For the text-containing cell, return its midpoint in (X, Y) coordinate format. 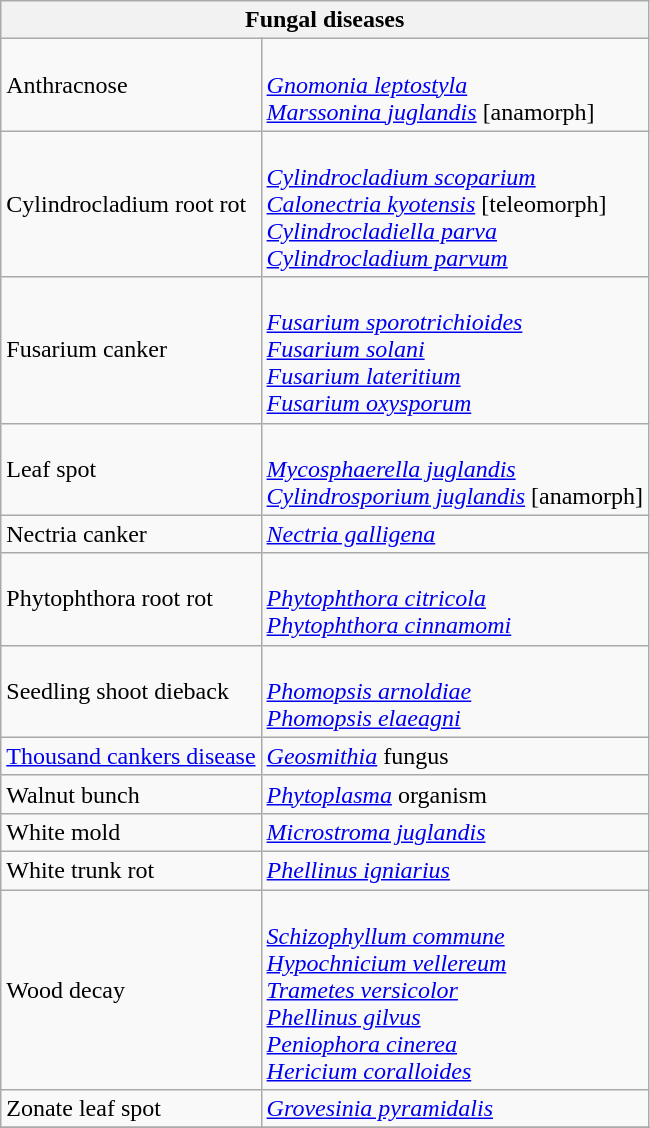
Fusarium canker (131, 350)
White trunk rot (131, 870)
Leaf spot (131, 469)
Wood decay (131, 990)
Phytoplasma organism (454, 794)
Thousand cankers disease (131, 756)
Fusarium sporotrichioides Fusarium solani Fusarium lateritium Fusarium oxysporum (454, 350)
Cylindrocladium root rot (131, 204)
Walnut bunch (131, 794)
Phellinus igniarius (454, 870)
Phytophthora citricola Phytophthora cinnamomi (454, 599)
Grovesinia pyramidalis (454, 1109)
Nectria canker (131, 534)
Seedling shoot dieback (131, 691)
Phytophthora root rot (131, 599)
Microstroma juglandis (454, 832)
Cylindrocladium scoparium Calonectria kyotensis [teleomorph] Cylindrocladiella parva Cylindrocladium parvum (454, 204)
Gnomonia leptostyla Marssonina juglandis [anamorph] (454, 85)
Schizophyllum commune Hypochnicium vellereum Trametes versicolor Phellinus gilvus Peniophora cinerea Hericium coralloides (454, 990)
Geosmithia fungus (454, 756)
Fungal diseases (325, 20)
Phomopsis arnoldiae Phomopsis elaeagni (454, 691)
White mold (131, 832)
Mycosphaerella juglandis Cylindrosporium juglandis [anamorph] (454, 469)
Nectria galligena (454, 534)
Zonate leaf spot (131, 1109)
Anthracnose (131, 85)
